Return (x, y) of the center of cell containing provided text 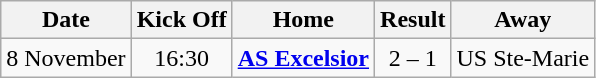
AS Excelsior (303, 58)
US Ste-Marie (523, 58)
Date (66, 20)
2 – 1 (413, 58)
8 November (66, 58)
Home (303, 20)
Kick Off (182, 20)
Away (523, 20)
Result (413, 20)
16:30 (182, 58)
